Locate the cell with the specified text and output its (x, y) center coordinate. 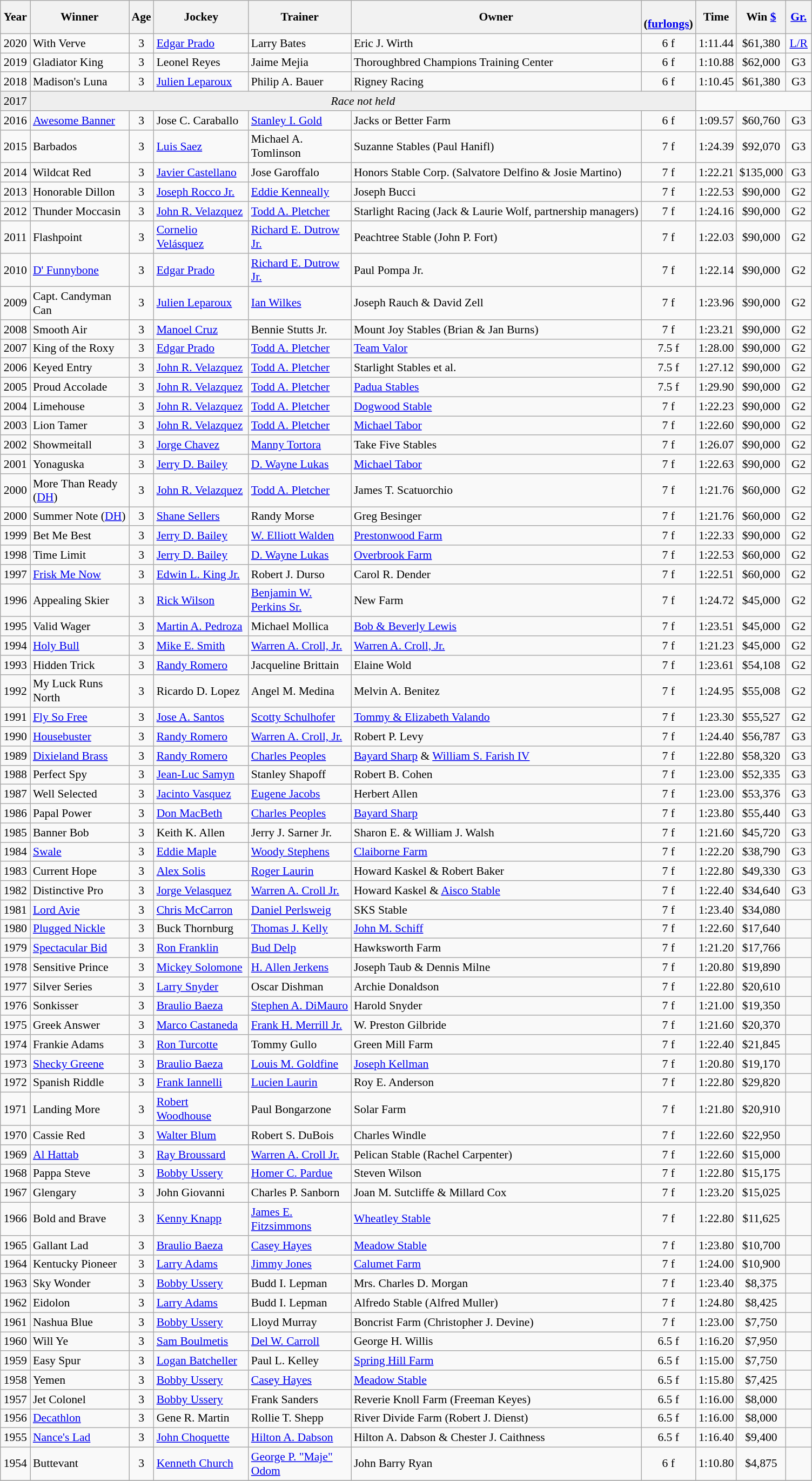
Chris McCarron (201, 910)
Dogwood Stable (496, 406)
Homer C. Pardue (300, 1174)
1996 (15, 600)
Hilton A. Dabson & Chester J. Caithness (496, 1438)
$60,760 (761, 120)
Robert P. Levy (496, 736)
$34,080 (761, 910)
Eddie Kenneally (300, 192)
Glengary (80, 1193)
2010 (15, 270)
Kenny Knapp (201, 1219)
1986 (15, 814)
Race not held (363, 101)
Honors Stable Corp. (Salvatore Delfino & Josie Martino) (496, 173)
Leonel Reyes (201, 63)
1966 (15, 1219)
Buttevant (80, 1464)
1969 (15, 1155)
D' Funnybone (80, 270)
1991 (15, 718)
1:10.80 (716, 1464)
$54,108 (761, 665)
Stephen A. DiMauro (300, 1006)
2001 (15, 464)
Madison's Luna (80, 82)
$34,640 (761, 890)
Proud Accolade (80, 387)
Carol R. Dender (496, 574)
Ron Franklin (201, 948)
Buck Thornburg (201, 929)
Plugged Nickle (80, 929)
1970 (15, 1135)
1968 (15, 1174)
Ray Broussard (201, 1155)
$4,875 (761, 1464)
1979 (15, 948)
1:11.44 (716, 43)
Al Hattab (80, 1155)
Charles P. Sanborn (300, 1193)
1:27.12 (716, 368)
Javier Castellano (201, 173)
2006 (15, 368)
1:15.00 (716, 1361)
Peachtree Stable (John P. Fort) (496, 237)
$20,610 (761, 987)
$45,720 (761, 833)
$135,000 (761, 173)
Alfredo Stable (Alfred Muller) (496, 1303)
Bob & Beverly Lewis (496, 627)
Stanley I. Gold (300, 120)
H. Allen Jerkens (300, 968)
Thunder Moccasin (80, 211)
2019 (15, 63)
1:23.51 (716, 627)
Roy E. Anderson (496, 1083)
1:22.21 (716, 173)
Capt. Candyman Can (80, 304)
Rick Wilson (201, 600)
Shecky Greene (80, 1064)
1963 (15, 1284)
John Choquette (201, 1438)
Frisk Me Now (80, 574)
1971 (15, 1109)
Smooth Air (80, 330)
Michael A. Tomlinson (300, 146)
Greg Besinger (496, 517)
Tommy Gullo (300, 1044)
Age (141, 17)
Eidolon (80, 1303)
Team Valor (496, 349)
$55,440 (761, 814)
Nashua Blue (80, 1322)
Bold and Brave (80, 1219)
$62,000 (761, 63)
With Verve (80, 43)
1:22.23 (716, 406)
SKS Stable (496, 910)
1993 (15, 665)
1960 (15, 1342)
John Giovanni (201, 1193)
Mike E. Smith (201, 646)
$55,008 (761, 691)
Frankie Adams (80, 1044)
Robert J. Durso (300, 574)
2011 (15, 237)
1998 (15, 555)
$20,370 (761, 1026)
Paul Pompa Jr. (496, 270)
1:21.80 (716, 1109)
1976 (15, 1006)
1957 (15, 1399)
1974 (15, 1044)
1980 (15, 929)
Appealing Skier (80, 600)
1:24.72 (716, 600)
Alex Solis (201, 872)
Joseph Rocco Jr. (201, 192)
Joan M. Sutcliffe & Millard Cox (496, 1193)
Decathlon (80, 1418)
1967 (15, 1193)
1975 (15, 1026)
Robert S. DuBois (300, 1135)
$55,527 (761, 718)
1985 (15, 833)
1990 (15, 736)
Jean-Luc Samyn (201, 775)
Dixieland Brass (80, 756)
Gene R. Martin (201, 1418)
Philip A. Bauer (300, 82)
2013 (15, 192)
Archie Donaldson (496, 987)
Spectacular Bid (80, 948)
Jorge Chavez (201, 445)
Joseph Kellman (496, 1064)
Banner Bob (80, 833)
Landing More (80, 1109)
1:24.95 (716, 691)
1:22.03 (716, 237)
Lucien Laurin (300, 1083)
Papal Power (80, 814)
Mount Joy Stables (Brian & Jan Burns) (496, 330)
$17,640 (761, 929)
1:24.80 (716, 1303)
Elaine Wold (496, 665)
1964 (15, 1264)
George P. "Maje" Odom (300, 1464)
Angel M. Medina (300, 691)
Winner (80, 17)
Pelican Stable (Rachel Carpenter) (496, 1155)
Hawksworth Farm (496, 948)
Gladiator King (80, 63)
2008 (15, 330)
Green Mill Farm (496, 1044)
1:23.21 (716, 330)
Marco Castaneda (201, 1026)
2005 (15, 387)
L/R (798, 43)
1:16.20 (716, 1342)
Summer Note (DH) (80, 517)
Larry Bates (300, 43)
Pappa Steve (80, 1174)
Mrs. Charles D. Morgan (496, 1284)
Keith K. Allen (201, 833)
Paul Bongarzone (300, 1109)
$49,330 (761, 872)
Perfect Spy (80, 775)
$38,790 (761, 852)
George H. Willis (496, 1342)
$53,376 (761, 794)
Woody Stephens (300, 852)
1988 (15, 775)
Rollie T. Shepp (300, 1418)
1958 (15, 1380)
1:24.16 (716, 211)
$8,425 (761, 1303)
$17,766 (761, 948)
Jose C. Caraballo (201, 120)
Honorable Dillon (80, 192)
2017 (15, 101)
Manoel Cruz (201, 330)
Bennie Stutts Jr. (300, 330)
1997 (15, 574)
1995 (15, 627)
Frank H. Merrill Jr. (300, 1026)
Ron Turcotte (201, 1044)
Keyed Entry (80, 368)
$15,025 (761, 1193)
Howard Kaskel & Aisco Stable (496, 890)
Joseph Bucci (496, 192)
Ricardo D. Lopez (201, 691)
$19,350 (761, 1006)
Jaime Mejia (300, 63)
1:23.96 (716, 304)
1:28.00 (716, 349)
Howard Kaskel & Robert Baker (496, 872)
Reverie Knoll Farm (Freeman Keyes) (496, 1399)
Distinctive Pro (80, 890)
Randy Morse (300, 517)
Robert B. Cohen (496, 775)
2004 (15, 406)
Overbrook Farm (496, 555)
1987 (15, 794)
Eddie Maple (201, 852)
Claiborne Farm (496, 852)
Calumet Farm (496, 1264)
$7,950 (761, 1342)
1992 (15, 691)
Starlight Racing (Jack & Laurie Wolf, partnership managers) (496, 211)
Sonkisser (80, 1006)
$20,910 (761, 1109)
Charles Windle (496, 1135)
Oscar Dishman (300, 987)
Tommy & Elizabeth Valando (496, 718)
Gr. (798, 17)
Sam Boulmetis (201, 1342)
Cornelio Velásquez (201, 237)
Martin A. Pedroza (201, 627)
1981 (15, 910)
Herbert Allen (496, 794)
2007 (15, 349)
2012 (15, 211)
Scotty Schulhofer (300, 718)
1955 (15, 1438)
$29,820 (761, 1083)
2009 (15, 304)
Steven Wilson (496, 1174)
1:21.00 (716, 1006)
Jockey (201, 17)
$8,375 (761, 1284)
1978 (15, 968)
1:29.90 (716, 387)
Robert Woodhouse (201, 1109)
Roger Laurin (300, 872)
2018 (15, 82)
Hilton A. Dabson (300, 1438)
Louis M. Goldfine (300, 1064)
Will Ye (80, 1342)
1:09.57 (716, 120)
Thomas J. Kelly (300, 929)
1:21.20 (716, 948)
My Luck Runs North (80, 691)
2015 (15, 146)
Trainer (300, 17)
1:22.51 (716, 574)
$11,625 (761, 1219)
Prestonwood Farm (496, 536)
Yonaguska (80, 464)
Lloyd Murray (300, 1322)
Silver Series (80, 987)
John Barry Ryan (496, 1464)
$10,900 (761, 1264)
1954 (15, 1464)
Greek Answer (80, 1026)
Joseph Rauch & David Zell (496, 304)
Spring Hill Farm (496, 1361)
1972 (15, 1083)
John M. Schiff (496, 929)
Starlight Stables et al. (496, 368)
Bayard Sharp & William S. Farish IV (496, 756)
Bet Me Best (80, 536)
Lion Tamer (80, 426)
Rigney Racing (496, 82)
Shane Sellers (201, 517)
1962 (15, 1303)
1:24.00 (716, 1264)
Boncrist Farm (Christopher J. Devine) (496, 1322)
Ian Wilkes (300, 304)
1:10.45 (716, 82)
Time (716, 17)
$7,425 (761, 1380)
Jerry J. Sarner Jr. (300, 833)
$92,070 (761, 146)
Bud Delp (300, 948)
$19,890 (761, 968)
1956 (15, 1418)
Sky Wonder (80, 1284)
Jacks or Better Farm (496, 120)
Sensitive Prince (80, 968)
2016 (15, 120)
1994 (15, 646)
Edwin L. King Jr. (201, 574)
New Farm (496, 600)
Awesome Banner (80, 120)
2003 (15, 426)
Nance's Lad (80, 1438)
Lord Avie (80, 910)
1:15.80 (716, 1380)
Melvin A. Benitez (496, 691)
Jacinto Vasquez (201, 794)
Wheatley Stable (496, 1219)
Benjamin W. Perkins Sr. (300, 600)
Valid Wager (80, 627)
Jorge Velasquez (201, 890)
1:23.20 (716, 1193)
Flashpoint (80, 237)
1:22.14 (716, 270)
1:24.40 (716, 736)
1989 (15, 756)
Kentucky Pioneer (80, 1264)
Jet Colonel (80, 1399)
King of the Roxy (80, 349)
Frank Iannelli (201, 1083)
Suzanne Stables (Paul Hanifl) (496, 146)
Kenneth Church (201, 1464)
1:23.61 (716, 665)
Daniel Perlsweig (300, 910)
Stanley Shapoff (300, 775)
Wildcat Red (80, 173)
Mickey Solomone (201, 968)
Luis Saez (201, 146)
1999 (15, 536)
2020 (15, 43)
W. Elliott Walden (300, 536)
1:10.88 (716, 63)
Eric J. Wirth (496, 43)
$9,400 (761, 1438)
Hidden Trick (80, 665)
1:22.63 (716, 464)
1965 (15, 1245)
Showmeitall (80, 445)
1961 (15, 1322)
Housebuster (80, 736)
Frank Sanders (300, 1399)
James T. Scatuorchio (496, 491)
Del W. Carroll (300, 1342)
1:26.07 (716, 445)
Joseph Taub & Dennis Milne (496, 968)
$22,950 (761, 1135)
Well Selected (80, 794)
1:24.39 (716, 146)
Cassie Red (80, 1135)
Current Hope (80, 872)
$52,335 (761, 775)
$58,320 (761, 756)
1977 (15, 987)
More Than Ready (DH) (80, 491)
Bayard Sharp (496, 814)
Harold Snyder (496, 1006)
1:21.23 (716, 646)
Easy Spur (80, 1361)
$19,170 (761, 1064)
Time Limit (80, 555)
$56,787 (761, 736)
Year (15, 17)
$15,000 (761, 1155)
(furlongs) (669, 17)
Spanish Riddle (80, 1083)
1983 (15, 872)
River Divide Farm (Robert J. Dienst) (496, 1418)
Gallant Lad (80, 1245)
Fly So Free (80, 718)
Holy Bull (80, 646)
Win $ (761, 17)
Larry Snyder (201, 987)
Eugene Jacobs (300, 794)
Michael Mollica (300, 627)
Swale (80, 852)
Thoroughbred Champions Training Center (496, 63)
Solar Farm (496, 1109)
Take Five Stables (496, 445)
Padua Stables (496, 387)
1973 (15, 1064)
1984 (15, 852)
Logan Batcheller (201, 1361)
Sharon E. & William J. Walsh (496, 833)
Limehouse (80, 406)
1:23.30 (716, 718)
Yemen (80, 1380)
1:16.40 (716, 1438)
1:22.20 (716, 852)
2014 (15, 173)
$21,845 (761, 1044)
Walter Blum (201, 1135)
2002 (15, 445)
1:22.33 (716, 536)
Manny Tortora (300, 445)
Barbados (80, 146)
Jose A. Santos (201, 718)
Jose Garoffalo (300, 173)
Jimmy Jones (300, 1264)
1982 (15, 890)
James E. Fitzsimmons (300, 1219)
$10,700 (761, 1245)
Jacqueline Brittain (300, 665)
1959 (15, 1361)
Don MacBeth (201, 814)
Paul L. Kelley (300, 1361)
W. Preston Gilbride (496, 1026)
Owner (496, 17)
$15,175 (761, 1174)
